Locate the cell with the specified text and output its [X, Y] center coordinate. 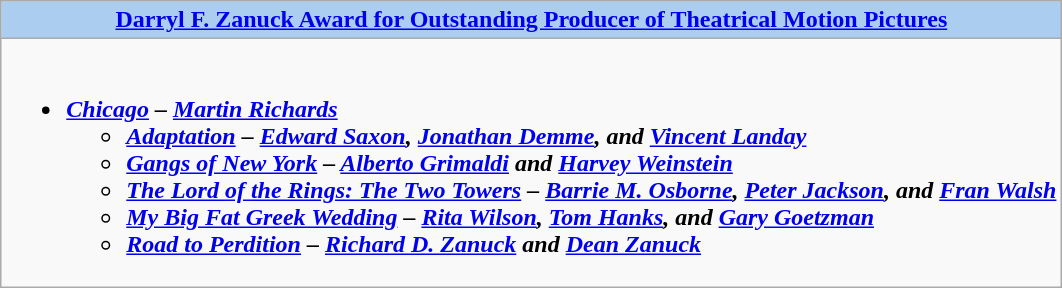
Darryl F. Zanuck Award for Outstanding Producer of Theatrical Motion Pictures [532, 20]
